Determine the (x, y) coordinate at the center of the cell enclosing the given text.  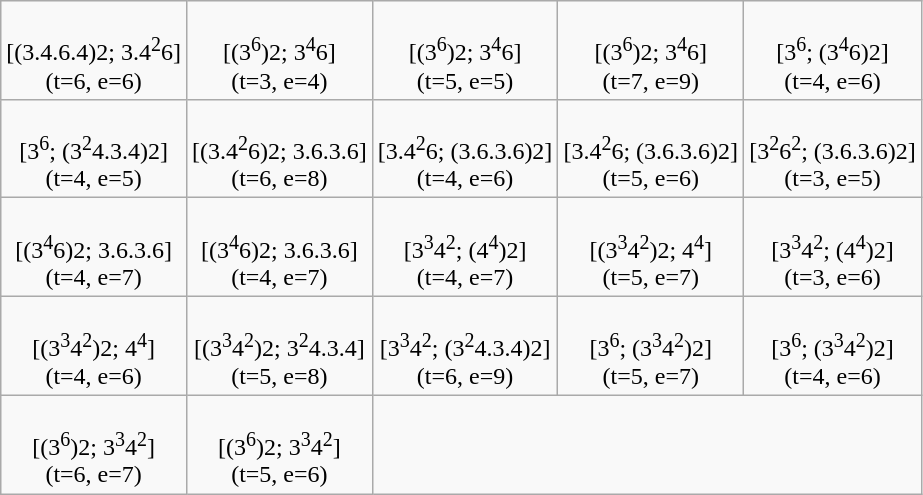
[(3342)2; 44](t=5, e=7) (651, 248)
[3.426; (3.6.3.6)2](t=5, e=6) (651, 148)
[3342; (44)2](t=3, e=6) (833, 248)
[(36)2; 346](t=5, e=5) (465, 50)
[(36)2; 3342](t=5, e=6) (279, 444)
[(36)2; 346](t=3, e=4) (279, 50)
[(3342)2; 44](t=4, e=6) (94, 346)
[3262; (3.6.3.6)2](t=3, e=5) (833, 148)
[36; (3342)2](t=5, e=7) (651, 346)
[3342; (324.3.4)2](t=6, e=9) (465, 346)
[(3.426)2; 3.6.3.6](t=6, e=8) (279, 148)
[(36)2; 346](t=7, e=9) (651, 50)
[(3.4.6.4)2; 3.426](t=6, e=6) (94, 50)
[3.426; (3.6.3.6)2](t=4, e=6) (465, 148)
[36; (3342)2](t=4, e=6) (833, 346)
[3342; (44)2](t=4, e=7) (465, 248)
[(36)2; 3342](t=6, e=7) (94, 444)
[(3342)2; 324.3.4](t=5, e=8) (279, 346)
[36; (346)2](t=4, e=6) (833, 50)
[36; (324.3.4)2](t=4, e=5) (94, 148)
